Find where the given text appears and provide that cell's center as [X, Y] coordinate. 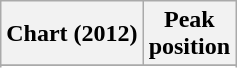
Chart (2012) [72, 34]
Peakposition [189, 34]
